Pinpoint the cell where the given text exists, returning its (X, Y) midpoint coordinate. 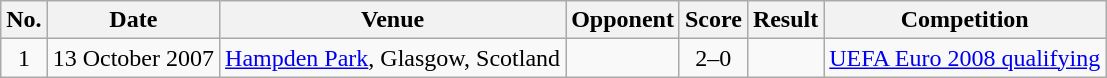
Result (785, 20)
1 (24, 58)
Hampden Park, Glasgow, Scotland (393, 58)
Date (133, 20)
Opponent (623, 20)
Venue (393, 20)
No. (24, 20)
UEFA Euro 2008 qualifying (965, 58)
2–0 (713, 58)
13 October 2007 (133, 58)
Competition (965, 20)
Score (713, 20)
